Determine the [x, y] coordinate at the center of the cell enclosing the given text.  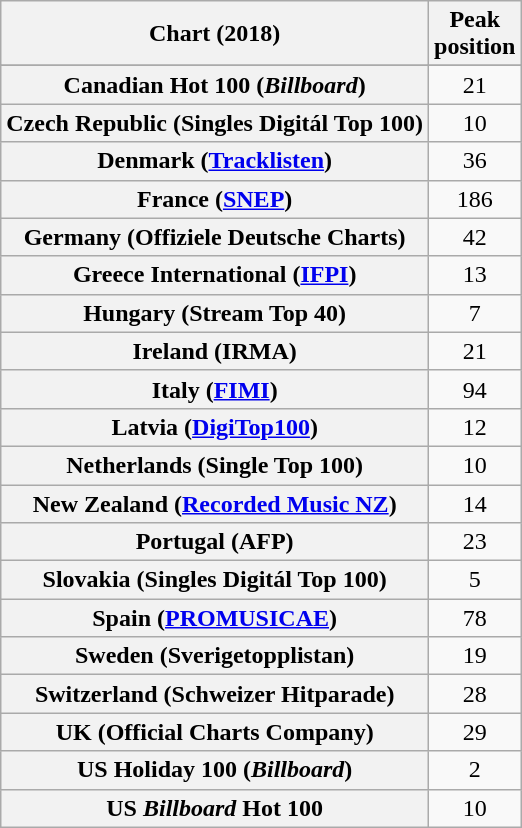
186 [475, 199]
US Holiday 100 (Billboard) [215, 770]
Chart (2018) [215, 34]
UK (Official Charts Company) [215, 732]
New Zealand (Recorded Music NZ) [215, 503]
5 [475, 580]
14 [475, 503]
Canadian Hot 100 (Billboard) [215, 85]
Greece International (IFPI) [215, 275]
Peakposition [475, 34]
28 [475, 694]
2 [475, 770]
42 [475, 237]
94 [475, 389]
12 [475, 427]
Slovakia (Singles Digitál Top 100) [215, 580]
Portugal (AFP) [215, 542]
Netherlands (Single Top 100) [215, 465]
19 [475, 656]
Spain (PROMUSICAE) [215, 618]
78 [475, 618]
Ireland (IRMA) [215, 351]
7 [475, 313]
Czech Republic (Singles Digitál Top 100) [215, 123]
France (SNEP) [215, 199]
Latvia (DigiTop100) [215, 427]
29 [475, 732]
Denmark (Tracklisten) [215, 161]
Sweden (Sverigetopplistan) [215, 656]
US Billboard Hot 100 [215, 808]
Hungary (Stream Top 40) [215, 313]
23 [475, 542]
Germany (Offiziele Deutsche Charts) [215, 237]
Italy (FIMI) [215, 389]
13 [475, 275]
Switzerland (Schweizer Hitparade) [215, 694]
36 [475, 161]
